Return [X, Y] of the center of cell containing provided text 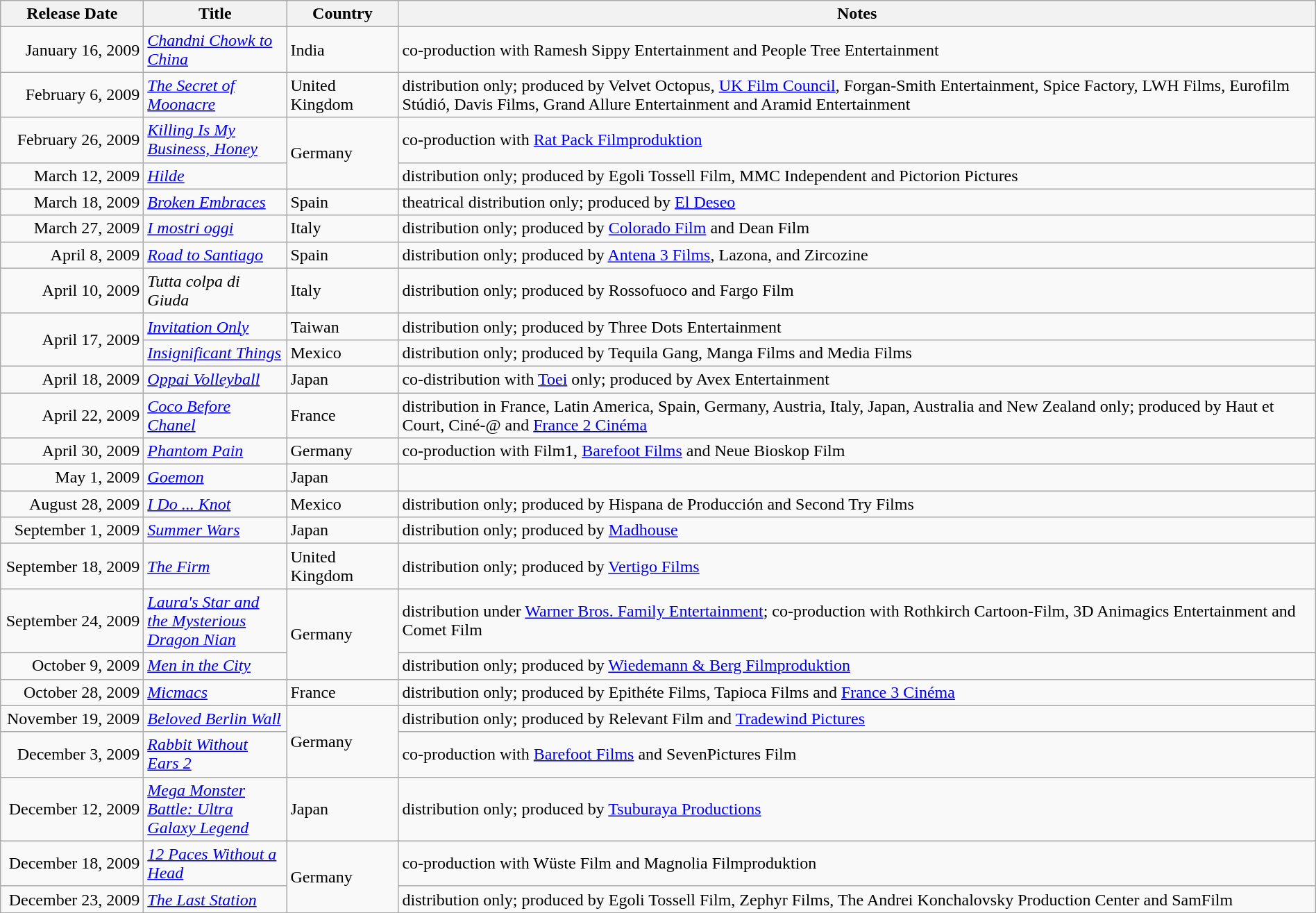
Killing Is My Business, Honey [215, 140]
December 23, 2009 [72, 899]
Taiwan [343, 326]
Beloved Berlin Wall [215, 719]
Coco Before Chanel [215, 415]
Country [343, 14]
distribution only; produced by Tsuburaya Productions [857, 809]
distribution only; produced by Egoli Tossell Film, Zephyr Films, The Andrei Konchalovsky Production Center and SamFilm [857, 899]
December 3, 2009 [72, 754]
Hilde [215, 176]
Invitation Only [215, 326]
Notes [857, 14]
September 18, 2009 [72, 567]
distribution only; produced by Hispana de Producción and Second Try Films [857, 504]
Phantom Pain [215, 451]
October 9, 2009 [72, 666]
distribution only; produced by Antena 3 Films, Lazona, and Zircozine [857, 255]
I mostri oggi [215, 228]
distribution only; produced by Tequila Gang, Manga Films and Media Films [857, 353]
co-production with Wüste Film and Magnolia Filmproduktion [857, 864]
Insignificant Things [215, 353]
India [343, 50]
April 30, 2009 [72, 451]
February 26, 2009 [72, 140]
Rabbit Without Ears 2 [215, 754]
May 1, 2009 [72, 478]
distribution only; produced by Wiedemann & Berg Filmproduktion [857, 666]
distribution only; produced by Rossofuoco and Fargo Film [857, 290]
Road to Santiago [215, 255]
Release Date [72, 14]
Men in the City [215, 666]
April 17, 2009 [72, 340]
I Do ... Knot [215, 504]
distribution only; produced by Madhouse [857, 530]
August 28, 2009 [72, 504]
12 Paces Without a Head [215, 864]
distribution only; produced by Colorado Film and Dean Film [857, 228]
Tutta colpa di Giuda [215, 290]
co-production with Barefoot Films and SevenPictures Film [857, 754]
September 1, 2009 [72, 530]
Broken Embraces [215, 202]
distribution only; produced by Egoli Tossell Film, MMC Independent and Pictorion Pictures [857, 176]
November 19, 2009 [72, 719]
co-production with Rat Pack Filmproduktion [857, 140]
December 12, 2009 [72, 809]
September 24, 2009 [72, 621]
The Secret of Moonacre [215, 94]
April 10, 2009 [72, 290]
co-production with Ramesh Sippy Entertainment and People Tree Entertainment [857, 50]
co-production with Film1, Barefoot Films and Neue Bioskop Film [857, 451]
Oppai Volleyball [215, 379]
distribution only; produced by Relevant Film and Tradewind Pictures [857, 719]
distribution only; produced by Epithéte Films, Tapioca Films and France 3 Cinéma [857, 692]
March 27, 2009 [72, 228]
Goemon [215, 478]
October 28, 2009 [72, 692]
distribution only; produced by Three Dots Entertainment [857, 326]
Chandni Chowk to China [215, 50]
distribution only; produced by Vertigo Films [857, 567]
April 8, 2009 [72, 255]
distribution under Warner Bros. Family Entertainment; co-production with Rothkirch Cartoon-Film, 3D Animagics Entertainment and Comet Film [857, 621]
The Firm [215, 567]
March 18, 2009 [72, 202]
April 22, 2009 [72, 415]
The Last Station [215, 899]
December 18, 2009 [72, 864]
Micmacs [215, 692]
Laura's Star and the Mysterious Dragon Nian [215, 621]
March 12, 2009 [72, 176]
Mega Monster Battle: Ultra Galaxy Legend [215, 809]
Summer Wars [215, 530]
Title [215, 14]
theatrical distribution only; produced by El Deseo [857, 202]
February 6, 2009 [72, 94]
January 16, 2009 [72, 50]
April 18, 2009 [72, 379]
co-distribution with Toei only; produced by Avex Entertainment [857, 379]
